From the cell containing the given text, extract its center point as [X, Y] coordinate. 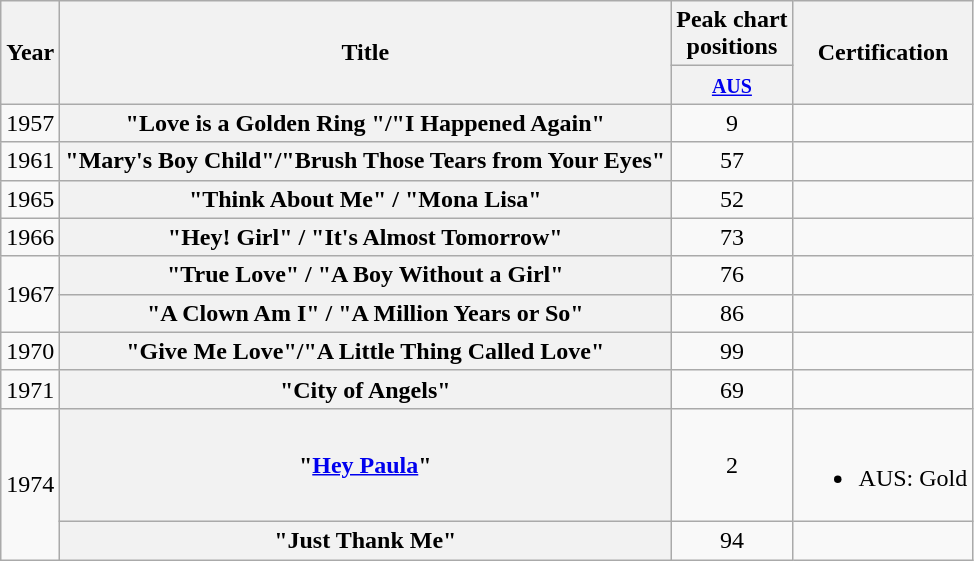
1971 [30, 389]
1967 [30, 294]
"Mary's Boy Child"/"Brush Those Tears from Your Eyes" [366, 161]
52 [732, 199]
"Think About Me" / "Mona Lisa" [366, 199]
57 [732, 161]
69 [732, 389]
1957 [30, 123]
AUS [732, 85]
Peak chartpositions [732, 34]
1974 [30, 484]
9 [732, 123]
Year [30, 52]
86 [732, 313]
AUS: Gold [883, 464]
"City of Angels" [366, 389]
76 [732, 275]
"Give Me Love"/"A Little Thing Called Love" [366, 351]
"A Clown Am I" / "A Million Years or So" [366, 313]
"Just Thank Me" [366, 540]
94 [732, 540]
1966 [30, 237]
2 [732, 464]
Title [366, 52]
"Hey! Girl" / "It's Almost Tomorrow" [366, 237]
"True Love" / "A Boy Without a Girl" [366, 275]
Certification [883, 52]
"Love is a Golden Ring "/"I Happened Again" [366, 123]
1965 [30, 199]
1961 [30, 161]
99 [732, 351]
1970 [30, 351]
"Hey Paula" [366, 464]
73 [732, 237]
